Provide the (x, y) coordinate of the cell's center where the given text is located.  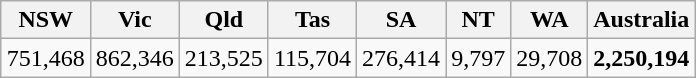
213,525 (224, 58)
2,250,194 (642, 58)
Vic (134, 20)
Tas (312, 20)
862,346 (134, 58)
NT (478, 20)
SA (402, 20)
WA (550, 20)
29,708 (550, 58)
751,468 (46, 58)
Australia (642, 20)
276,414 (402, 58)
Qld (224, 20)
115,704 (312, 58)
NSW (46, 20)
9,797 (478, 58)
